Output the [x, y] coordinate of the center of the cell containing the given text.  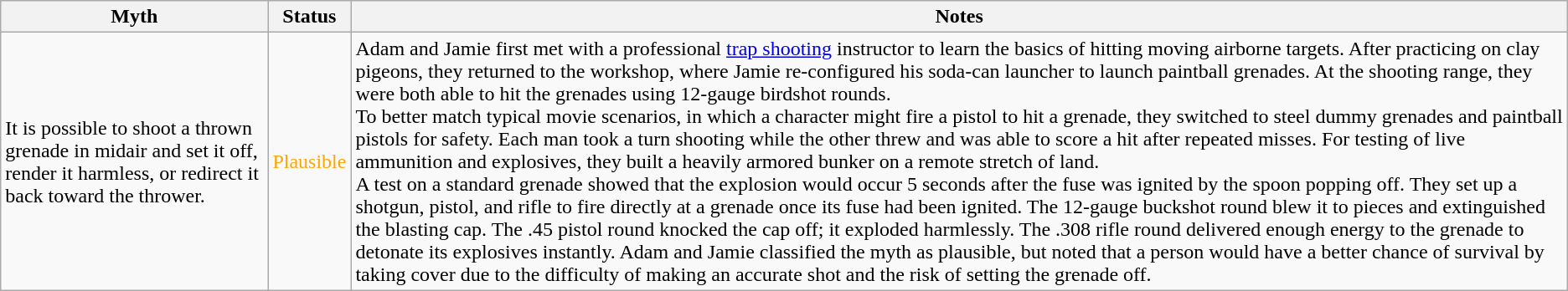
Status [310, 17]
Plausible [310, 161]
Notes [959, 17]
Myth [134, 17]
It is possible to shoot a thrown grenade in midair and set it off, render it harmless, or redirect it back toward the thrower. [134, 161]
